Locate the cell with the specified text and output its [x, y] center coordinate. 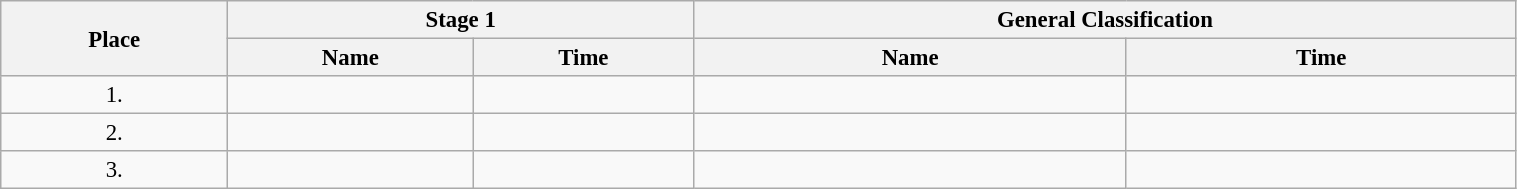
2. [114, 133]
Stage 1 [461, 20]
1. [114, 95]
3. [114, 170]
General Classification [1105, 20]
Place [114, 38]
